Output the (X, Y) coordinate of the center of the cell containing the given text.  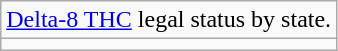
Delta-8 THC legal status by state. (169, 20)
